Scan for the cell matching the given text and deliver its (X, Y) coordinate at center. 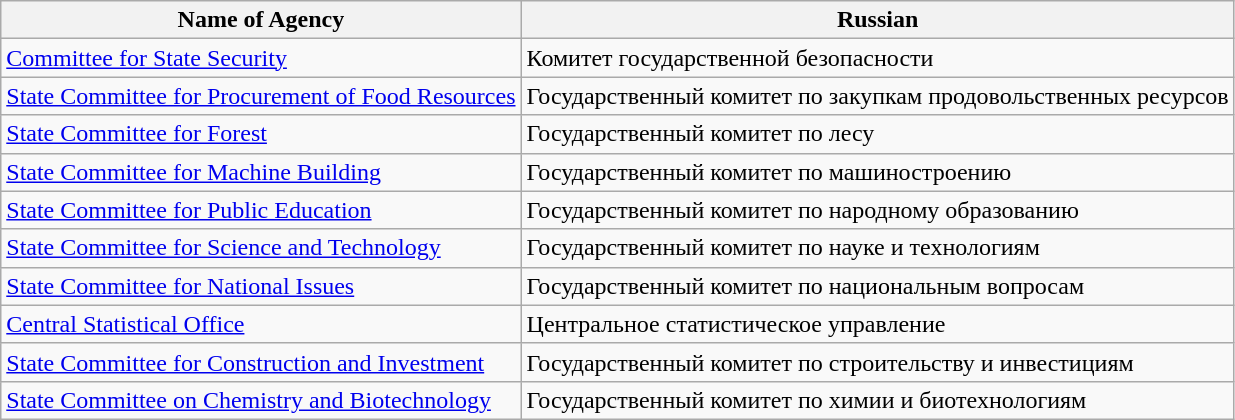
Государственный комитет по химии и биотехнологиям (878, 400)
State Committee for Machine Building (261, 172)
Государственный комитет по строительству и инвестициям (878, 362)
State Committee for Public Education (261, 210)
Государственный комитет по национальным вопросам (878, 286)
Государственный комитет по машиностроению (878, 172)
Государственный комитет по народному образованию (878, 210)
Central Statistical Office (261, 324)
Name of Agency (261, 20)
State Committee on Chemistry and Biotechnology (261, 400)
Государственный комитет по лесу (878, 134)
State Committee for National Issues (261, 286)
State Committee for Science and Technology (261, 248)
State Committee for Forest (261, 134)
Государственный комитет по науке и технологиям (878, 248)
Committee for State Security (261, 58)
State Committee for Procurement of Food Resources (261, 96)
Центральное статистическое управление (878, 324)
Russian (878, 20)
Комитет государственной безопасности (878, 58)
State Committee for Construction and Investment (261, 362)
Государственный комитет по закупкам продовольственных ресурсов (878, 96)
